Provide the [x, y] coordinate of the cell's center where the given text is located.  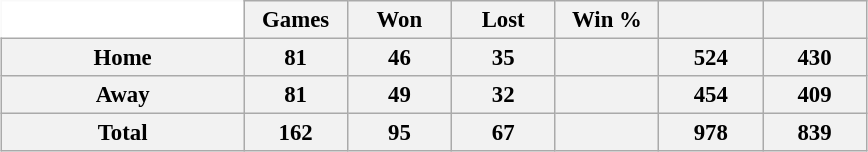
Away [123, 95]
35 [503, 58]
46 [399, 58]
Total [123, 133]
978 [711, 133]
49 [399, 95]
Games [296, 20]
Lost [503, 20]
162 [296, 133]
454 [711, 95]
839 [815, 133]
95 [399, 133]
524 [711, 58]
409 [815, 95]
67 [503, 133]
430 [815, 58]
Home [123, 58]
32 [503, 95]
Won [399, 20]
Win % [607, 20]
